Return the (x, y) coordinate for the center point of the cell that contains the specified text.  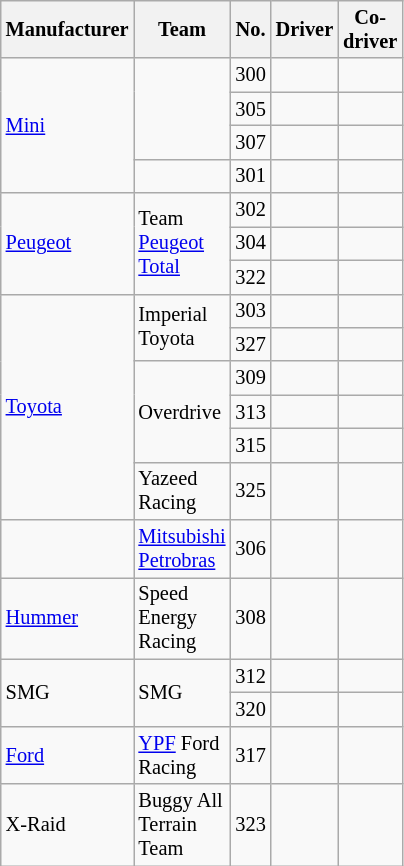
Imperial Toyota (182, 328)
Driver (304, 29)
Manufacturer (68, 29)
312 (250, 676)
327 (250, 344)
307 (250, 142)
315 (250, 445)
Yazeed Racing (182, 491)
303 (250, 311)
Co-driver (370, 29)
Toyota (68, 407)
308 (250, 618)
309 (250, 378)
Mitsubishi Petrobras (182, 549)
Team (182, 29)
322 (250, 277)
Ford (68, 755)
317 (250, 755)
304 (250, 243)
YPF Ford Racing (182, 755)
320 (250, 709)
Mini (68, 126)
X-Raid (68, 825)
305 (250, 109)
Speed Energy Racing (182, 618)
306 (250, 549)
Peugeot (68, 244)
Team Peugeot Total (182, 244)
313 (250, 412)
301 (250, 176)
No. (250, 29)
300 (250, 75)
302 (250, 210)
325 (250, 491)
Overdrive (182, 412)
323 (250, 825)
Hummer (68, 618)
Buggy All Terrain Team (182, 825)
